Extract the (x, y) coordinate from the center of the cell holding the provided text.  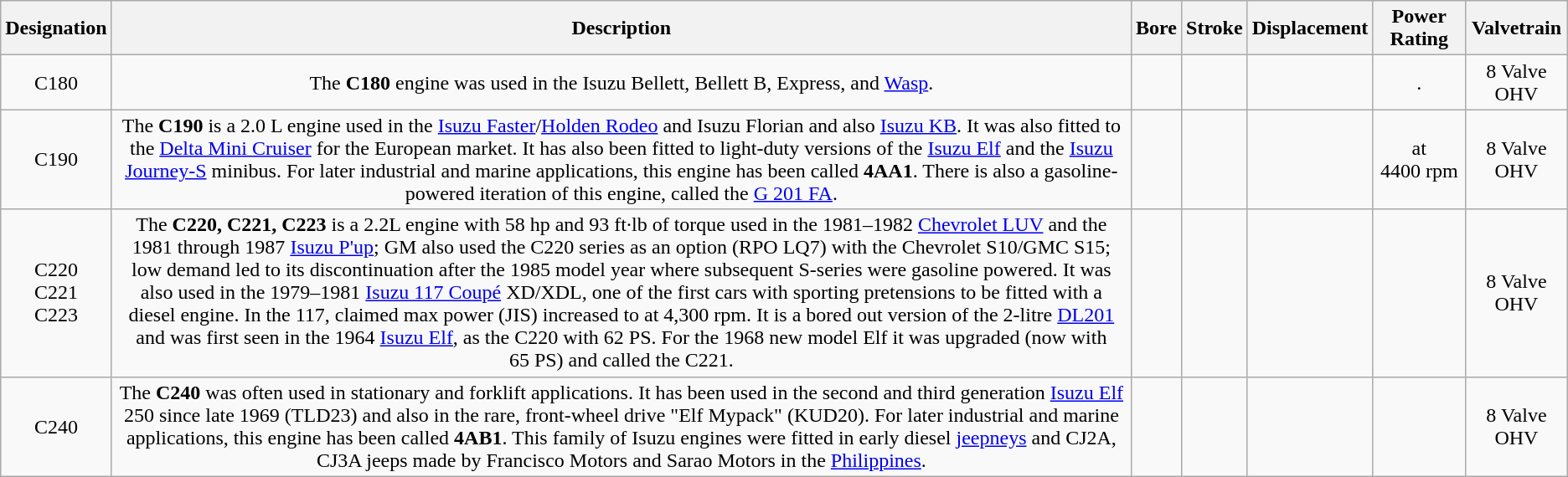
Description (622, 28)
Valvetrain (1517, 28)
C220C221C223 (56, 293)
The C180 engine was used in the Isuzu Bellett, Bellett B, Express, and Wasp. (622, 82)
C190 (56, 159)
Power Rating (1419, 28)
Displacement (1310, 28)
at 4400 rpm (1419, 159)
. (1419, 82)
C180 (56, 82)
C240 (56, 427)
Bore (1157, 28)
Designation (56, 28)
Stroke (1215, 28)
